Return the [X, Y] coordinate for the center point of the cell that contains the specified text.  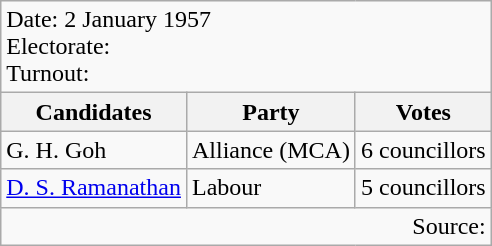
Candidates [94, 112]
Party [270, 112]
6 councillors [423, 150]
Source: [246, 226]
Date: 2 January 1957Electorate: Turnout: [246, 47]
Labour [270, 188]
G. H. Goh [94, 150]
D. S. Ramanathan [94, 188]
5 councillors [423, 188]
Votes [423, 112]
Alliance (MCA) [270, 150]
